Scan for the cell matching the given text and deliver its [x, y] coordinate at center. 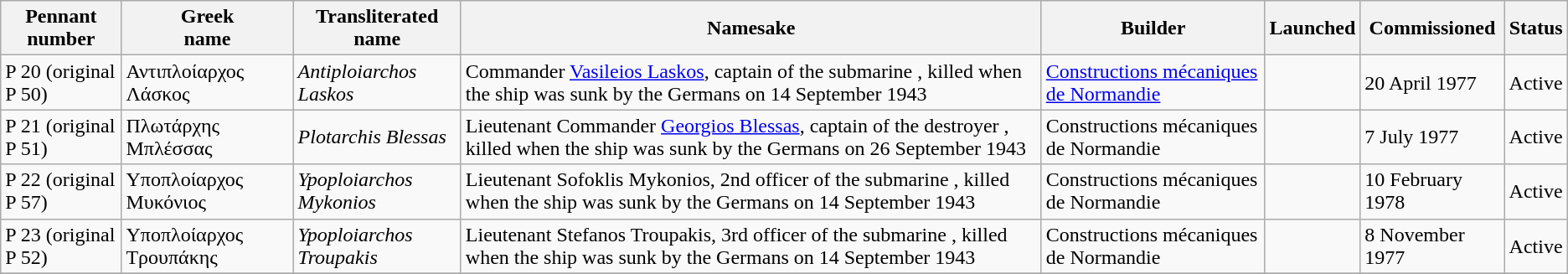
8 November 1977 [1432, 246]
Αντιπλοίαρχος Λάσκος [208, 82]
P 20 (original P 50) [61, 82]
Πλωτάρχης Μπλέσσας [208, 137]
Antiploiarchos Laskos [377, 82]
Plotarchis Blessas [377, 137]
Namesake [750, 28]
Status [1536, 28]
Lieutenant Stefanos Troupakis, 3rd officer of the submarine , killed when the ship was sunk by the Germans on 14 September 1943 [750, 246]
Ypoploiarchos Troupakis [377, 246]
Lieutenant Commander Georgios Blessas, captain of the destroyer , killed when the ship was sunk by the Germans on 26 September 1943 [750, 137]
Builder [1153, 28]
10 February 1978 [1432, 191]
P 21 (original P 51) [61, 137]
Commissioned [1432, 28]
Transliteratedname [377, 28]
Pennant number [61, 28]
Launched [1313, 28]
P 23 (original P 52) [61, 246]
Υποπλοίαρχος Μυκόνιος [208, 191]
Lieutenant Sofoklis Mykonios, 2nd officer of the submarine , killed when the ship was sunk by the Germans on 14 September 1943 [750, 191]
Greekname [208, 28]
P 22 (original P 57) [61, 191]
Ypoploiarchos Mykonios [377, 191]
7 July 1977 [1432, 137]
20 April 1977 [1432, 82]
Commander Vasileios Laskos, captain of the submarine , killed when the ship was sunk by the Germans on 14 September 1943 [750, 82]
Υποπλοίαρχος Τρουπάκης [208, 246]
